Output the [x, y] coordinate of the center of the cell containing the given text.  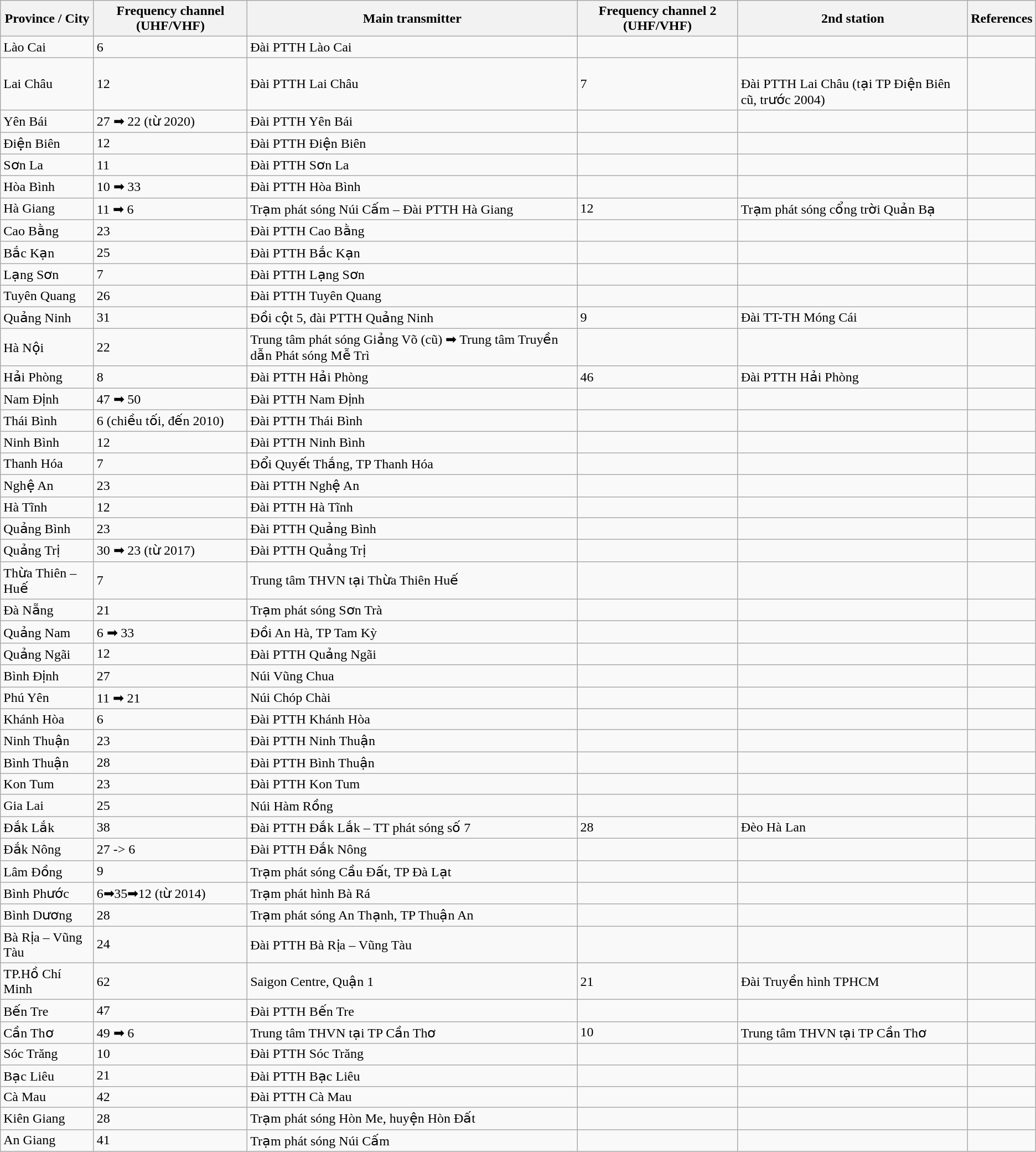
Ninh Thuận [48, 741]
Main transmitter [412, 19]
27 [170, 676]
Sơn La [48, 165]
49 ➡ 6 [170, 1032]
46 [657, 377]
Đèo Hà Lan [852, 828]
11 [170, 165]
Quảng Ngãi [48, 654]
Đài PTTH Lai Châu (tại TP Điện Biên cũ, trước 2004) [852, 84]
Điện Biên [48, 143]
31 [170, 318]
Đài PTTH Lào Cai [412, 47]
Cà Mau [48, 1097]
Đồi An Hà, TP Tam Kỳ [412, 632]
Đài PTTH Tuyên Quang [412, 296]
Đài PTTH Ninh Thuận [412, 741]
Đài Truyền hình TPHCM [852, 981]
47 [170, 1011]
Đắk Nông [48, 849]
Trạm phát sóng cổng trời Quản Bạ [852, 209]
Núi Vũng Chua [412, 676]
Hà Giang [48, 209]
42 [170, 1097]
Thái Bình [48, 421]
Đài PTTH Nam Định [412, 399]
Đài PTTH Bến Tre [412, 1011]
Đài PTTH Quảng Ngãi [412, 654]
Hà Tĩnh [48, 507]
Đài PTTH Bắc Kạn [412, 252]
Trạm phát hình Bà Rá [412, 893]
References [1002, 19]
Trung tâm phát sóng Giảng Võ (cũ) ➡ Trung tâm Truyền dẫn Phát sóng Mễ Trì [412, 347]
Trạm phát sóng An Thạnh, TP Thuận An [412, 915]
Đài PTTH Cao Bằng [412, 231]
22 [170, 347]
Đài PTTH Lạng Sơn [412, 275]
Lai Châu [48, 84]
Trạm phát sóng Núi Cấm – Đài PTTH Hà Giang [412, 209]
11 ➡ 6 [170, 209]
Bình Định [48, 676]
Quảng Nam [48, 632]
Đài PTTH Sóc Trăng [412, 1054]
Thừa Thiên – Huế [48, 580]
Đài PTTH Bà Rịa – Vũng Tàu [412, 944]
6➡35➡12 (từ 2014) [170, 893]
Đài PTTH Bình Thuận [412, 763]
Đổi Quyết Thắng, TP Thanh Hóa [412, 464]
24 [170, 944]
Quảng Bình [48, 529]
Bình Phước [48, 893]
Thanh Hóa [48, 464]
Trạm phát sóng Hòn Me, huyện Hòn Đất [412, 1119]
Nam Định [48, 399]
Ninh Bình [48, 442]
Bình Thuận [48, 763]
Hòa Bình [48, 187]
Đài PTTH Ninh Bình [412, 442]
Đài PTTH Thái Bình [412, 421]
Núi Hàm Rồng [412, 805]
Đắk Lắk [48, 828]
Kon Tum [48, 784]
Yên Bái [48, 121]
Lạng Sơn [48, 275]
Hải Phòng [48, 377]
Trạm phát sóng Sơn Trà [412, 610]
47 ➡ 50 [170, 399]
Kiên Giang [48, 1119]
6 ➡ 33 [170, 632]
Đài PTTH Quảng Bình [412, 529]
Quảng Trị [48, 551]
27 -> 6 [170, 849]
Bạc Liêu [48, 1076]
Đài PTTH Cà Mau [412, 1097]
Đài PTTH Lai Châu [412, 84]
Bình Dương [48, 915]
26 [170, 296]
Tuyên Quang [48, 296]
Hà Nội [48, 347]
TP.Hồ Chí Minh [48, 981]
62 [170, 981]
11 ➡ 21 [170, 698]
Núi Chóp Chài [412, 698]
Đài PTTH Đắk Nông [412, 849]
Nghệ An [48, 485]
Đài PTTH Yên Bái [412, 121]
An Giang [48, 1140]
Saigon Centre, Quận 1 [412, 981]
Đồi cột 5, đài PTTH Quảng Ninh [412, 318]
Đài PTTH Kon Tum [412, 784]
Frequency channel (UHF/VHF) [170, 19]
8 [170, 377]
Đài PTTH Nghệ An [412, 485]
Cao Bằng [48, 231]
Trạm phát sóng Núi Cấm [412, 1140]
Đài PTTH Bạc Liêu [412, 1076]
Trung tâm THVN tại Thừa Thiên Huế [412, 580]
38 [170, 828]
Gia Lai [48, 805]
2nd station [852, 19]
Sóc Trăng [48, 1054]
Đài PTTH Sơn La [412, 165]
Phú Yên [48, 698]
27 ➡ 22 (từ 2020) [170, 121]
Đài PTTH Khánh Hòa [412, 719]
30 ➡ 23 (từ 2017) [170, 551]
Khánh Hòa [48, 719]
Frequency channel 2 (UHF/VHF) [657, 19]
Quảng Ninh [48, 318]
Đài TT-TH Móng Cái [852, 318]
Bắc Kạn [48, 252]
Đài PTTH Quảng Trị [412, 551]
Cần Thơ [48, 1032]
Đài PTTH Đắk Lắk – TT phát sóng số 7 [412, 828]
Bà Rịa – Vũng Tàu [48, 944]
Lào Cai [48, 47]
Lâm Đồng [48, 871]
Đà Nẵng [48, 610]
Đài PTTH Hòa Bình [412, 187]
6 (chiều tối, đến 2010) [170, 421]
10 ➡ 33 [170, 187]
Bến Tre [48, 1011]
Province / City [48, 19]
Trạm phát sóng Cầu Đất, TP Đà Lạt [412, 871]
Đài PTTH Hà Tĩnh [412, 507]
Đài PTTH Điện Biên [412, 143]
41 [170, 1140]
